Output the [x, y] coordinate of the center of the cell containing the given text.  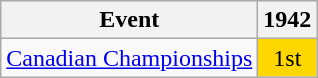
1942 [288, 20]
Event [130, 20]
Canadian Championships [130, 58]
1st [288, 58]
